Determine the [X, Y] coordinate at the center of the cell enclosing the given text.  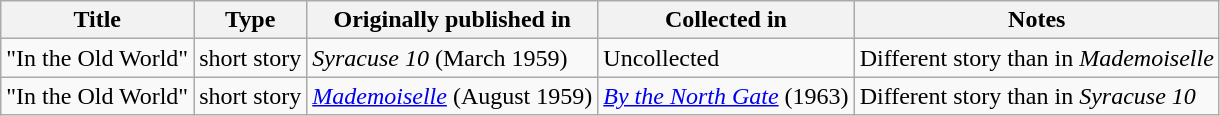
Type [250, 20]
Title [98, 20]
Syracuse 10 (March 1959) [452, 58]
Uncollected [726, 58]
By the North Gate (1963) [726, 96]
Different story than in Syracuse 10 [1036, 96]
Collected in [726, 20]
Originally published in [452, 20]
Notes [1036, 20]
Mademoiselle (August 1959) [452, 96]
Different story than in Mademoiselle [1036, 58]
